For the text-containing cell, return its midpoint in [X, Y] coordinate format. 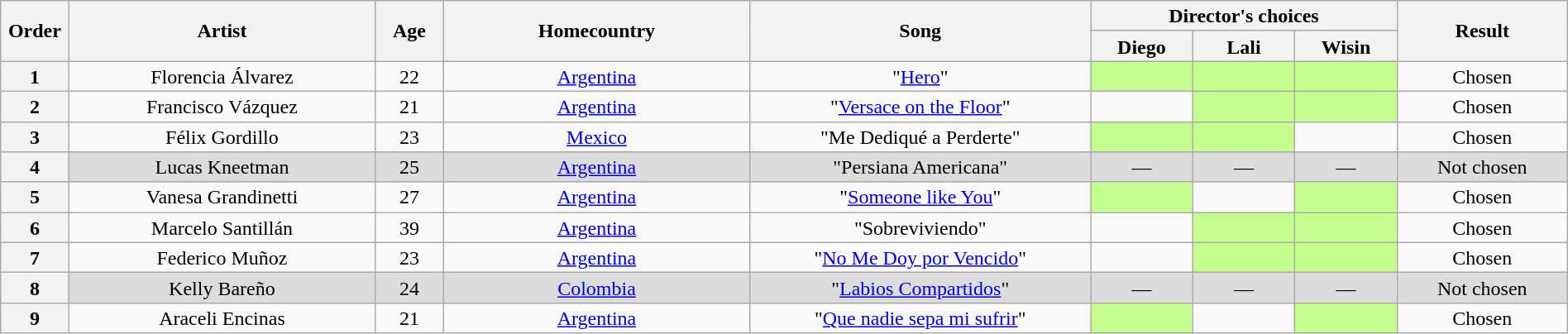
25 [409, 167]
Wisin [1346, 46]
Lali [1244, 46]
8 [35, 288]
Florencia Álvarez [222, 76]
Age [409, 31]
"Que nadie sepa mi sufrir" [920, 317]
"Me Dediqué a Perderte" [920, 137]
Diego [1142, 46]
Lucas Kneetman [222, 167]
"Sobreviviendo" [920, 228]
Homecountry [597, 31]
"Versace on the Floor" [920, 106]
"Persiana Americana" [920, 167]
Artist [222, 31]
3 [35, 137]
Francisco Vázquez [222, 106]
Félix Gordillo [222, 137]
4 [35, 167]
7 [35, 258]
39 [409, 228]
1 [35, 76]
Director's choices [1244, 17]
Mexico [597, 137]
9 [35, 317]
5 [35, 197]
Araceli Encinas [222, 317]
6 [35, 228]
27 [409, 197]
Song [920, 31]
Result [1482, 31]
Vanesa Grandinetti [222, 197]
22 [409, 76]
2 [35, 106]
Colombia [597, 288]
"Hero" [920, 76]
Marcelo Santillán [222, 228]
Order [35, 31]
24 [409, 288]
"Labios Compartidos" [920, 288]
"Someone like You" [920, 197]
Kelly Bareño [222, 288]
Federico Muñoz [222, 258]
"No Me Doy por Vencido" [920, 258]
